Pinpoint the cell where the given text exists, returning its (X, Y) midpoint coordinate. 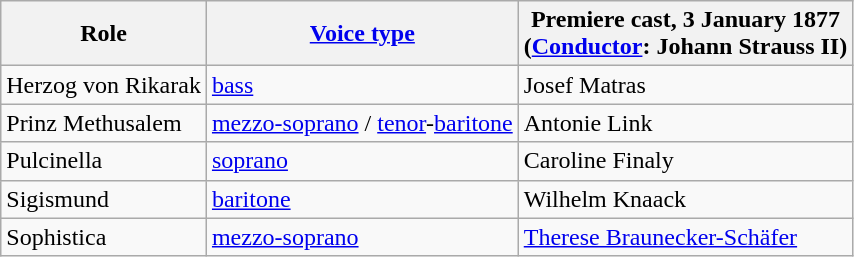
Therese Braunecker-Schäfer (685, 237)
Caroline Finaly (685, 161)
Pulcinella (104, 161)
Sophistica (104, 237)
Wilhelm Knaack (685, 199)
Role (104, 34)
Josef Matras (685, 85)
Premiere cast, 3 January 1877(Conductor: Johann Strauss II) (685, 34)
Voice type (362, 34)
Antonie Link (685, 123)
baritone (362, 199)
Herzog von Rikarak (104, 85)
Sigismund (104, 199)
mezzo-soprano (362, 237)
Prinz Methusalem (104, 123)
bass (362, 85)
soprano (362, 161)
mezzo-soprano / tenor-baritone (362, 123)
